For the text-containing cell, return its midpoint in (X, Y) coordinate format. 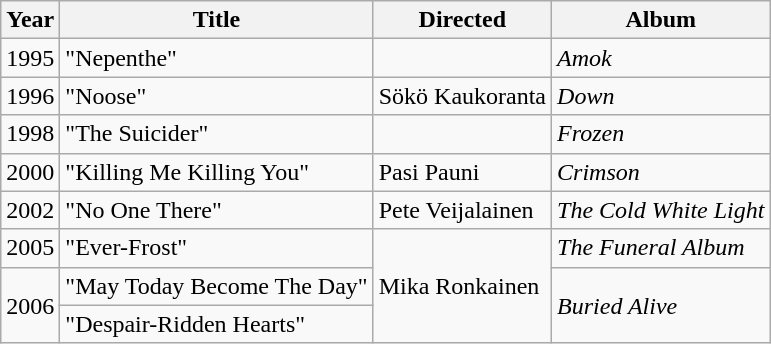
Sökö Kaukoranta (462, 96)
Pete Veijalainen (462, 210)
2002 (30, 210)
Buried Alive (661, 305)
"May Today Become The Day" (216, 286)
Album (661, 20)
"Noose" (216, 96)
Down (661, 96)
1998 (30, 134)
Year (30, 20)
"The Suicider" (216, 134)
1995 (30, 58)
2005 (30, 248)
Crimson (661, 172)
"Killing Me Killing You" (216, 172)
2000 (30, 172)
"Nepenthe" (216, 58)
"No One There" (216, 210)
"Despair-Ridden Hearts" (216, 324)
Frozen (661, 134)
Mika Ronkainen (462, 286)
2006 (30, 305)
Directed (462, 20)
Title (216, 20)
Pasi Pauni (462, 172)
"Ever-Frost" (216, 248)
1996 (30, 96)
The Funeral Album (661, 248)
Amok (661, 58)
The Cold White Light (661, 210)
